Return [X, Y] of the center of cell containing provided text 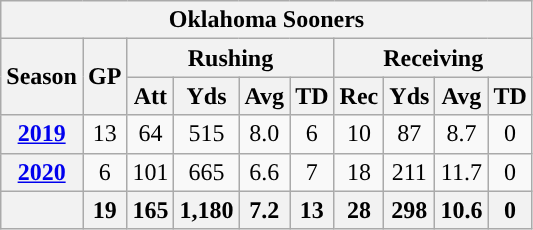
1,180 [206, 210]
7 [312, 172]
665 [206, 172]
28 [359, 210]
64 [150, 134]
2020 [42, 172]
8.0 [264, 134]
298 [410, 210]
Receiving [433, 58]
165 [150, 210]
Season [42, 77]
Rushing [230, 58]
10 [359, 134]
18 [359, 172]
Att [150, 96]
211 [410, 172]
2019 [42, 134]
19 [104, 210]
Rec [359, 96]
GP [104, 77]
515 [206, 134]
Oklahoma Sooners [267, 20]
11.7 [462, 172]
10.6 [462, 210]
8.7 [462, 134]
87 [410, 134]
7.2 [264, 210]
6.6 [264, 172]
101 [150, 172]
